Return (x, y) of the center of cell containing provided text 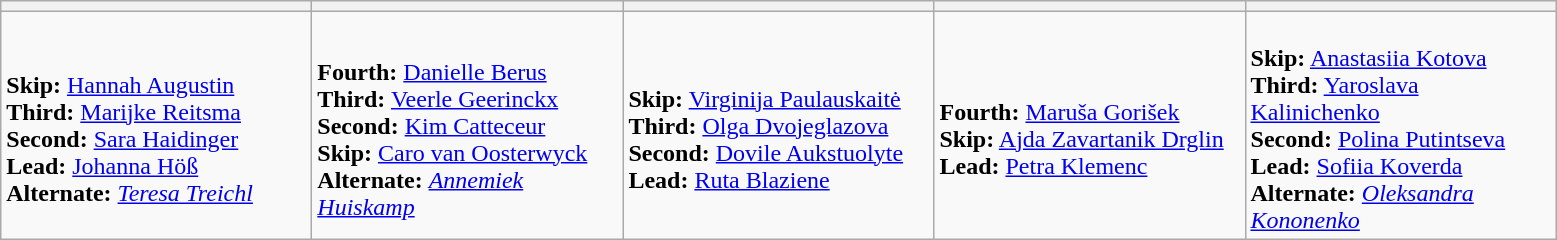
Skip: Anastasiia Kotova Third: Yaroslava Kalinichenko Second: Polina Putintseva Lead: Sofiia Koverda Alternate: Oleksandra Kononenko (1400, 126)
Fourth: Maruša Gorišek Skip: Ajda Zavartanik Drglin Lead: Petra Klemenc (1090, 126)
Skip: Virginija Paulauskaitė Third: Olga Dvojeglazova Second: Dovile Aukstuolyte Lead: Ruta Blaziene (778, 126)
Skip: Hannah Augustin Third: Marijke Reitsma Second: Sara Haidinger Lead: Johanna Höß Alternate: Teresa Treichl (156, 126)
Fourth: Danielle Berus Third: Veerle Geerinckx Second: Kim Catteceur Skip: Caro van Oosterwyck Alternate: Annemiek Huiskamp (468, 126)
